Return the [x, y] coordinate for the center point of the cell that contains the specified text.  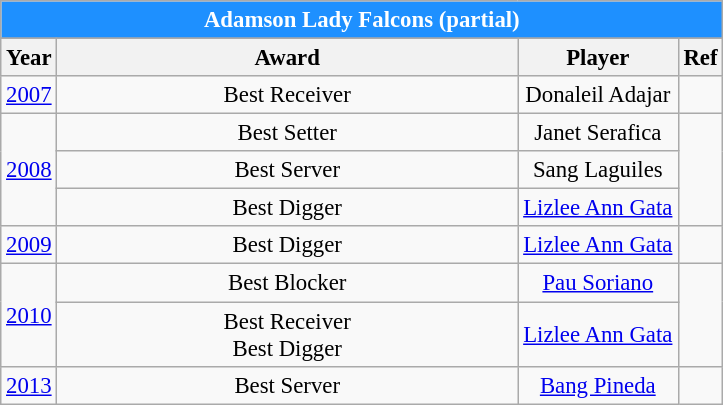
Bang Pineda [598, 385]
Best Blocker [288, 283]
Award [288, 58]
2009 [29, 245]
Donaleil Adajar [598, 95]
Best Receiver [288, 95]
2007 [29, 95]
2008 [29, 170]
Janet Serafica [598, 133]
Ref [700, 58]
Sang Laguiles [598, 170]
Best Setter [288, 133]
Pau Soriano [598, 283]
Adamson Lady Falcons (partial) [362, 20]
Player [598, 58]
Best ReceiverBest Digger [288, 334]
2013 [29, 385]
2010 [29, 315]
Year [29, 58]
